Return [x, y] of the center of cell containing provided text 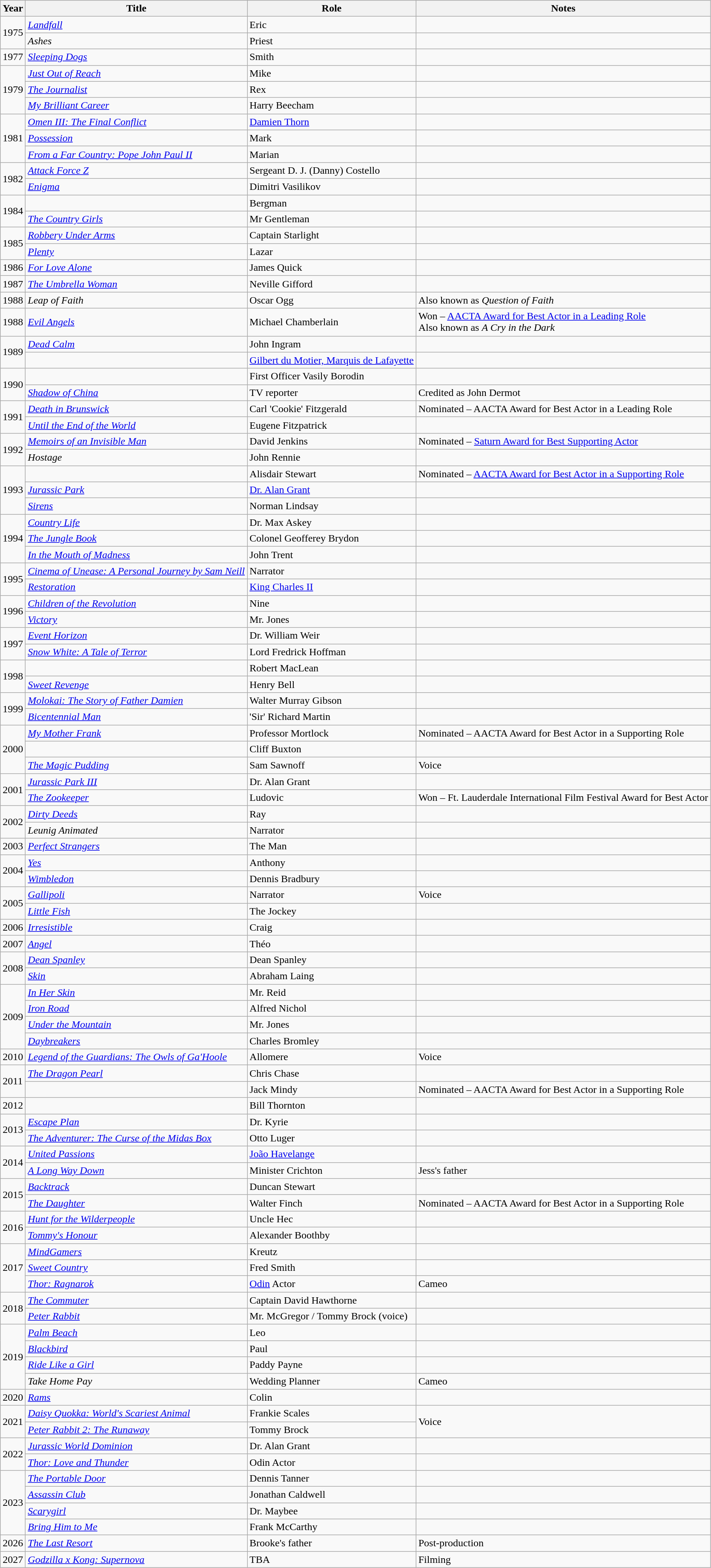
2018 [13, 1308]
Also known as Question of Faith [563, 300]
The Dragon Pearl [136, 1073]
My Mother Frank [136, 733]
Paddy Payne [332, 1365]
1982 [13, 178]
Irresistible [136, 927]
2027 [13, 1559]
Plenty [136, 252]
Norman Lindsay [332, 506]
Palm Beach [136, 1333]
Under the Mountain [136, 1025]
'Sir' Richard Martin [332, 717]
1999 [13, 708]
Harry Beecham [332, 106]
Filming [563, 1559]
Shadow of China [136, 393]
A Long Way Down [136, 1170]
Michael Chamberlain [332, 322]
Charles Bromley [332, 1041]
Dirty Deeds [136, 814]
Captain Starlight [332, 235]
1993 [13, 490]
Sirens [136, 506]
Dr. William Weir [332, 636]
Landfall [136, 25]
The Man [332, 846]
2016 [13, 1227]
Won – Ft. Lauderdale International Film Festival Award for Best Actor [563, 798]
Tommy's Honour [136, 1235]
Wimbledon [136, 879]
John Trent [332, 555]
Cliff Buxton [332, 749]
Eugene Fitzpatrick [332, 425]
Mike [332, 73]
Craig [332, 927]
The Zookeeper [136, 798]
Title [136, 9]
Death in Brunswick [136, 409]
1991 [13, 417]
Otto Luger [332, 1138]
2008 [13, 968]
2009 [13, 1017]
TBA [332, 1559]
Won – AACTA Award for Best Actor in a Leading RoleAlso known as A Cry in the Dark [563, 322]
Daisy Quokka: World's Scariest Animal [136, 1413]
1998 [13, 676]
Evil Angels [136, 322]
Sergeant D. J. (Danny) Costello [332, 170]
The Portable Door [136, 1478]
Children of the Revolution [136, 603]
2011 [13, 1081]
Dennis Tanner [332, 1478]
Victory [136, 619]
John Rennie [332, 457]
The Journalist [136, 89]
Possession [136, 138]
Sleeping Dogs [136, 57]
David Jenkins [332, 441]
Minister Crichton [332, 1170]
Memoirs of an Invisible Man [136, 441]
Walter Murray Gibson [332, 700]
Jurassic World Dominion [136, 1446]
2000 [13, 749]
Rex [332, 89]
1975 [13, 33]
Anthony [332, 863]
Enigma [136, 186]
1989 [13, 352]
Gallipoli [136, 895]
Lazar [332, 252]
Year [13, 9]
Role [332, 9]
Leap of Faith [136, 300]
First Officer Vasily Borodin [332, 376]
2019 [13, 1357]
Skin [136, 976]
2010 [13, 1057]
Thor: Ragnarok [136, 1284]
My Brilliant Career [136, 106]
Walter Finch [332, 1203]
João Havelange [332, 1154]
1984 [13, 211]
Jurassic Park [136, 490]
Mr. McGregor / Tommy Brock (voice) [332, 1316]
Sam Sawnoff [332, 765]
Captain David Hawthorne [332, 1300]
Jonathan Caldwell [332, 1494]
Kreutz [332, 1251]
Escape Plan [136, 1122]
Bring Him to Me [136, 1527]
Marian [332, 154]
Théo [332, 943]
Oscar Ogg [332, 300]
Professor Mortlock [332, 733]
The Magic Pudding [136, 765]
Bill Thornton [332, 1106]
Dead Calm [136, 344]
John Ingram [332, 344]
2021 [13, 1422]
Ashes [136, 41]
Perfect Strangers [136, 846]
Nine [332, 603]
2017 [13, 1267]
For Love Alone [136, 268]
2006 [13, 927]
Assassin Club [136, 1494]
Legend of the Guardians: The Owls of Ga'Hoole [136, 1057]
Jess's father [563, 1170]
Dimitri Vasilikov [332, 186]
Snow White: A Tale of Terror [136, 652]
The Daughter [136, 1203]
Priest [332, 41]
Sweet Country [136, 1268]
Uncle Hec [332, 1219]
Just Out of Reach [136, 73]
Robbery Under Arms [136, 235]
Frank McCarthy [332, 1527]
1996 [13, 611]
1979 [13, 89]
Colonel Geofferey Brydon [332, 539]
Mr Gentleman [332, 219]
Paul [332, 1349]
1987 [13, 284]
1985 [13, 244]
Alisdair Stewart [332, 474]
Leo [332, 1333]
1981 [13, 138]
Post-production [563, 1543]
MindGamers [136, 1251]
1990 [13, 384]
2026 [13, 1543]
Lord Fredrick Hoffman [332, 652]
Henry Bell [332, 684]
Robert MacLean [332, 668]
Nominated – Saturn Award for Best Supporting Actor [563, 441]
The Adventurer: The Curse of the Midas Box [136, 1138]
Blackbird [136, 1349]
Country Life [136, 522]
Jack Mindy [332, 1089]
Leunig Animated [136, 830]
Peter Rabbit 2: The Runaway [136, 1430]
2013 [13, 1130]
Ray [332, 814]
Mark [332, 138]
Little Fish [136, 911]
Gilbert du Motier, Marquis de Lafayette [332, 360]
Bicentennial Man [136, 717]
Dr. Max Askey [332, 522]
Alexander Boothby [332, 1235]
Credited as John Dermot [563, 393]
2003 [13, 846]
Dennis Bradbury [332, 879]
Smith [332, 57]
2002 [13, 822]
Chris Chase [332, 1073]
Frankie Scales [332, 1413]
The Umbrella Woman [136, 284]
1986 [13, 268]
2015 [13, 1195]
Ride Like a Girl [136, 1365]
The Jungle Book [136, 539]
From a Far Country: Pope John Paul II [136, 154]
Dr. Kyrie [332, 1122]
Hostage [136, 457]
Tommy Brock [332, 1430]
United Passions [136, 1154]
Hunt for the Wilderpeople [136, 1219]
Yes [136, 863]
Peter Rabbit [136, 1316]
Until the End of the World [136, 425]
TV reporter [332, 393]
Brooke's father [332, 1543]
Jurassic Park III [136, 782]
The Commuter [136, 1300]
Notes [563, 9]
Thor: Love and Thunder [136, 1462]
Mr. Reid [332, 992]
Fred Smith [332, 1268]
Cinema of Unease: A Personal Journey by Sam Neill [136, 571]
Godzilla x Kong: Supernova [136, 1559]
Scarygirl [136, 1511]
Daybreakers [136, 1041]
2007 [13, 943]
King Charles II [332, 587]
Allomere [332, 1057]
2004 [13, 871]
Backtrack [136, 1187]
Restoration [136, 587]
Abraham Laing [332, 976]
Neville Gifford [332, 284]
Dr. Maybee [332, 1511]
The Jockey [332, 911]
Eric [332, 25]
2022 [13, 1454]
In the Mouth of Madness [136, 555]
1997 [13, 644]
Rams [136, 1397]
Event Horizon [136, 636]
Alfred Nichol [332, 1009]
Sweet Revenge [136, 684]
Carl 'Cookie' Fitzgerald [332, 409]
2014 [13, 1162]
The Last Resort [136, 1543]
2023 [13, 1502]
James Quick [332, 268]
2001 [13, 790]
Nominated – AACTA Award for Best Actor in a Leading Role [563, 409]
Omen III: The Final Conflict [136, 122]
1995 [13, 579]
Damien Thorn [332, 122]
Angel [136, 943]
Ludovic [332, 798]
Bergman [332, 203]
2020 [13, 1397]
The Country Girls [136, 219]
2012 [13, 1106]
Wedding Planner [332, 1381]
2005 [13, 903]
1977 [13, 57]
Attack Force Z [136, 170]
Molokai: The Story of Father Damien [136, 700]
Duncan Stewart [332, 1187]
1994 [13, 539]
Take Home Pay [136, 1381]
In Her Skin [136, 992]
Iron Road [136, 1009]
Colin [332, 1397]
1992 [13, 449]
